For the text-containing cell, return its midpoint in [X, Y] coordinate format. 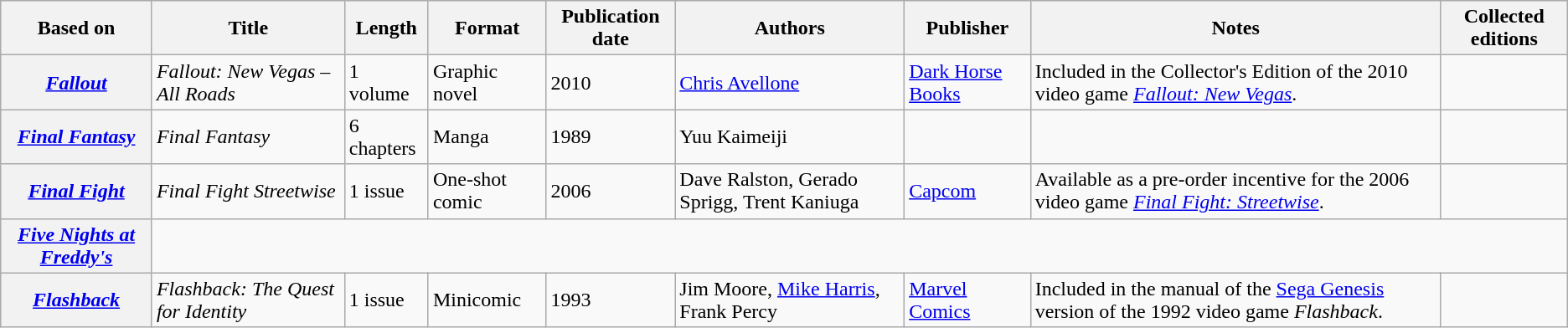
Minicomic [487, 300]
Yuu Kaimeiji [790, 137]
Format [487, 28]
Final Fight [77, 191]
Flashback [77, 300]
Collected editions [1504, 28]
Jim Moore, Mike Harris, Frank Percy [790, 300]
Publication date [611, 28]
Title [248, 28]
1 volume [386, 82]
6 chapters [386, 137]
Flashback: The Quest for Identity [248, 300]
Notes [1235, 28]
Dave Ralston, Gerado Sprigg, Trent Kaniuga [790, 191]
Length [386, 28]
Available as a pre-order incentive for the 2006 video game Final Fight: Streetwise. [1235, 191]
Fallout [77, 82]
Graphic novel [487, 82]
1989 [611, 137]
2006 [611, 191]
Marvel Comics [967, 300]
Fallout: New Vegas – All Roads [248, 82]
Five Nights at Freddy's [77, 246]
Authors [790, 28]
1993 [611, 300]
Manga [487, 137]
Dark Horse Books [967, 82]
Publisher [967, 28]
2010 [611, 82]
One-shot comic [487, 191]
Based on [77, 28]
Final Fight Streetwise [248, 191]
Included in the manual of the Sega Genesis version of the 1992 video game Flashback. [1235, 300]
Chris Avellone [790, 82]
Included in the Collector's Edition of the 2010 video game Fallout: New Vegas. [1235, 82]
Capcom [967, 191]
